Scan for the cell matching the given text and deliver its (X, Y) coordinate at center. 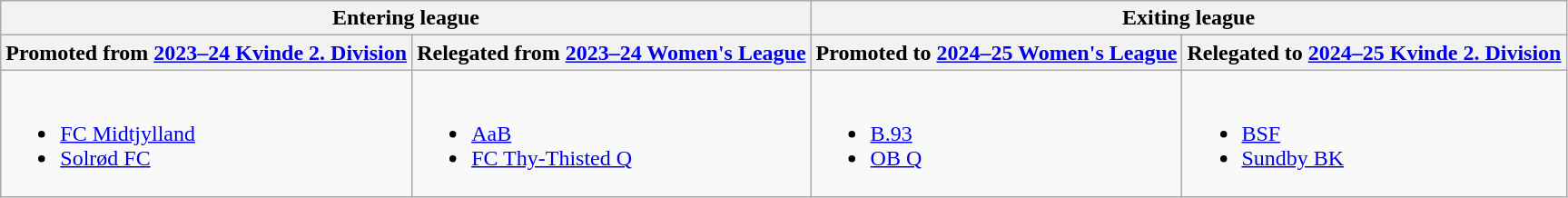
Entering league (406, 18)
Relegated from 2023–24 Women's League (612, 53)
Exiting league (1188, 18)
Relegated to 2024–25 Kvinde 2. Division (1375, 53)
B.93OB Q (997, 134)
Promoted from 2023–24 Kvinde 2. Division (207, 53)
AaBFC Thy-Thisted Q (612, 134)
BSFSundby BK (1375, 134)
Promoted to 2024–25 Women's League (997, 53)
FC MidtjyllandSolrød FC (207, 134)
